Output the (x, y) coordinate of the center of the cell containing the given text.  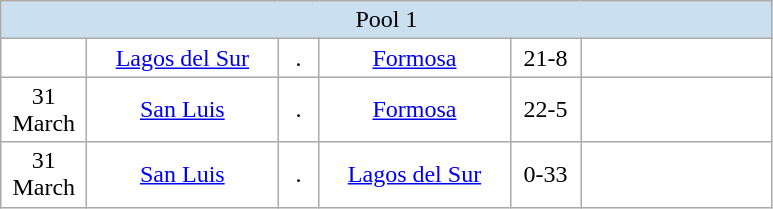
Pool 1 (386, 20)
0-33 (546, 174)
21-8 (546, 58)
22-5 (546, 110)
